Extract the [x, y] coordinate from the center of the cell holding the provided text.  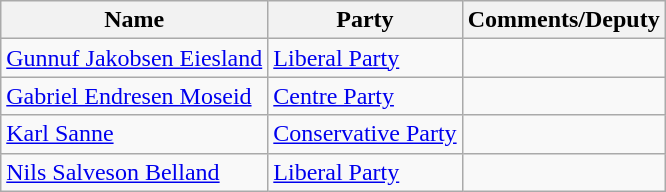
Gabriel Endresen Moseid [134, 96]
Party [365, 20]
Centre Party [365, 96]
Nils Salveson Belland [134, 172]
Gunnuf Jakobsen Eiesland [134, 58]
Karl Sanne [134, 134]
Comments/Deputy [564, 20]
Conservative Party [365, 134]
Name [134, 20]
